Extract the (X, Y) coordinate from the center of the cell holding the provided text.  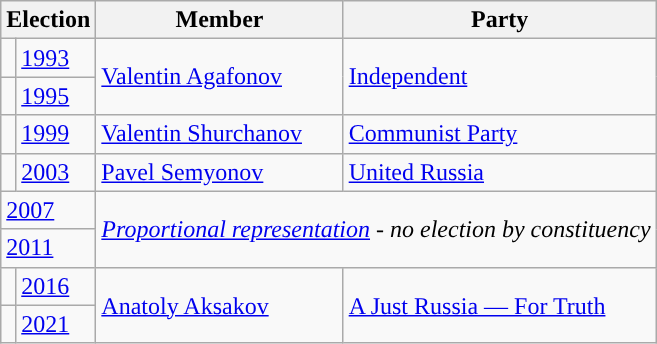
Valentin Shurchanov (220, 134)
1995 (56, 96)
Anatoly Aksakov (220, 305)
2021 (56, 324)
Pavel Semyonov (220, 172)
Party (500, 20)
2003 (56, 172)
Valentin Agafonov (220, 77)
1993 (56, 58)
A Just Russia — For Truth (500, 305)
Independent (500, 77)
Election (48, 20)
1999 (56, 134)
Member (220, 20)
2016 (56, 286)
United Russia (500, 172)
Communist Party (500, 134)
2007 (48, 210)
Proportional representation - no election by constituency (376, 229)
2011 (48, 248)
